Capture the cell that displays the provided text and extract its [x, y] central coordinate. 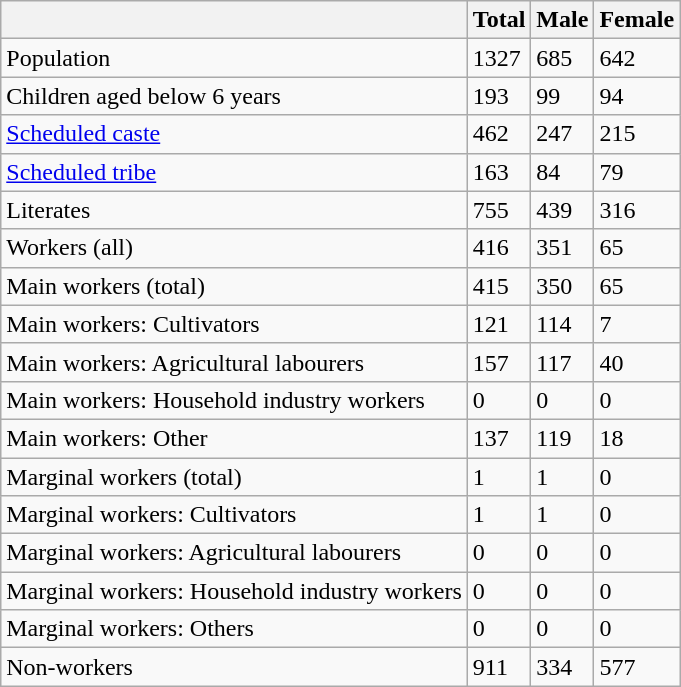
577 [637, 667]
685 [562, 58]
117 [562, 362]
157 [499, 362]
18 [637, 438]
Literates [234, 210]
Non-workers [234, 667]
Marginal workers: Cultivators [234, 515]
Marginal workers: Household industry workers [234, 591]
439 [562, 210]
Main workers: Household industry workers [234, 400]
40 [637, 362]
Total [499, 20]
163 [499, 172]
215 [637, 134]
1327 [499, 58]
350 [562, 286]
Workers (all) [234, 248]
416 [499, 248]
Scheduled caste [234, 134]
755 [499, 210]
Scheduled tribe [234, 172]
351 [562, 248]
193 [499, 96]
119 [562, 438]
Children aged below 6 years [234, 96]
Male [562, 20]
Female [637, 20]
642 [637, 58]
Main workers: Cultivators [234, 324]
911 [499, 667]
Main workers: Agricultural labourers [234, 362]
Main workers (total) [234, 286]
Population [234, 58]
462 [499, 134]
137 [499, 438]
Main workers: Other [234, 438]
334 [562, 667]
316 [637, 210]
121 [499, 324]
114 [562, 324]
99 [562, 96]
7 [637, 324]
84 [562, 172]
Marginal workers: Agricultural labourers [234, 553]
Marginal workers: Others [234, 629]
Marginal workers (total) [234, 477]
415 [499, 286]
247 [562, 134]
79 [637, 172]
94 [637, 96]
